Extract the (X, Y) coordinate from the center of the cell holding the provided text.  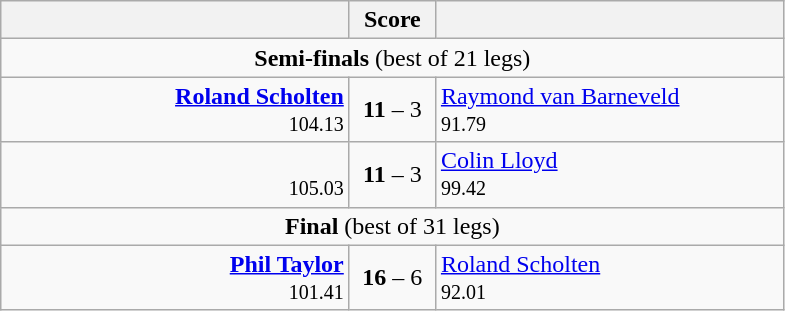
Roland Scholten 92.01 (610, 278)
16 – 6 (392, 278)
Semi-finals (best of 21 legs) (392, 58)
Final (best of 31 legs) (392, 226)
Phil Taylor 101.41 (176, 278)
Score (392, 20)
Raymond van Barneveld 91.79 (610, 110)
Roland Scholten 104.13 (176, 110)
Colin Lloyd 99.42 (610, 174)
105.03 (176, 174)
